Identify which cell holds the provided text, then report its (x, y) central coordinate. 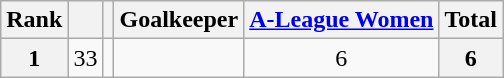
A-League Women (342, 20)
Rank (34, 20)
33 (86, 58)
1 (34, 58)
Total (471, 20)
Goalkeeper (179, 20)
